Scan for the cell matching the given text and deliver its [x, y] coordinate at center. 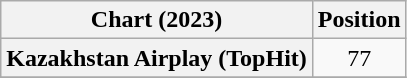
Chart (2023) [157, 20]
77 [359, 58]
Kazakhstan Airplay (TopHit) [157, 58]
Position [359, 20]
